Scan for the cell matching the given text and deliver its (x, y) coordinate at center. 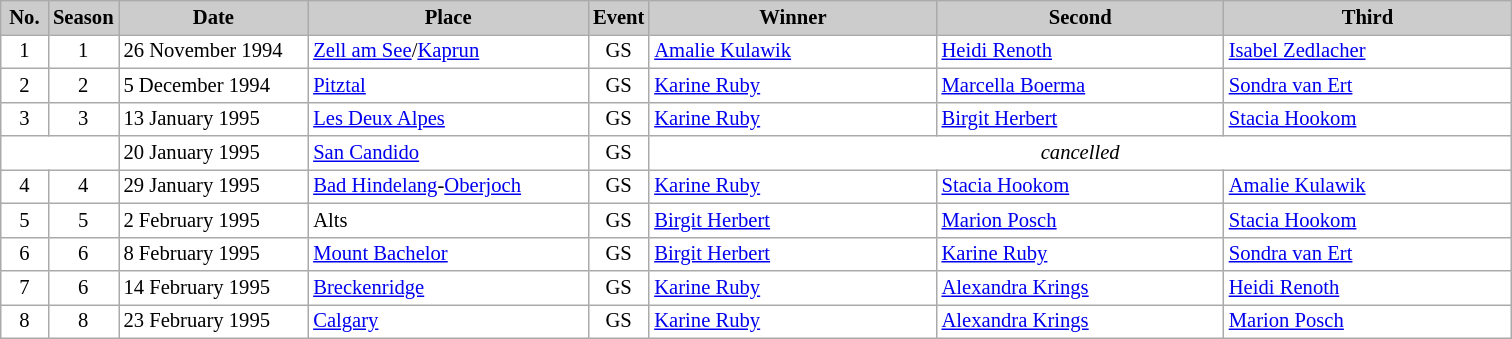
Event (618, 17)
Season (83, 17)
14 February 1995 (213, 287)
13 January 1995 (213, 119)
Place (448, 17)
29 January 1995 (213, 186)
Calgary (448, 321)
Winner (792, 17)
23 February 1995 (213, 321)
Marcella Boerma (1080, 85)
8 February 1995 (213, 254)
Third (1368, 17)
Bad Hindelang-Oberjoch (448, 186)
Zell am See/Kaprun (448, 51)
Isabel Zedlacher (1368, 51)
Breckenridge (448, 287)
2 February 1995 (213, 220)
Date (213, 17)
7 (24, 287)
Les Deux Alpes (448, 119)
Alts (448, 220)
Pitztal (448, 85)
San Candido (448, 153)
No. (24, 17)
26 November 1994 (213, 51)
5 December 1994 (213, 85)
cancelled (1080, 153)
20 January 1995 (213, 153)
Second (1080, 17)
Mount Bachelor (448, 254)
